Extract the [X, Y] coordinate from the center of the cell holding the provided text.  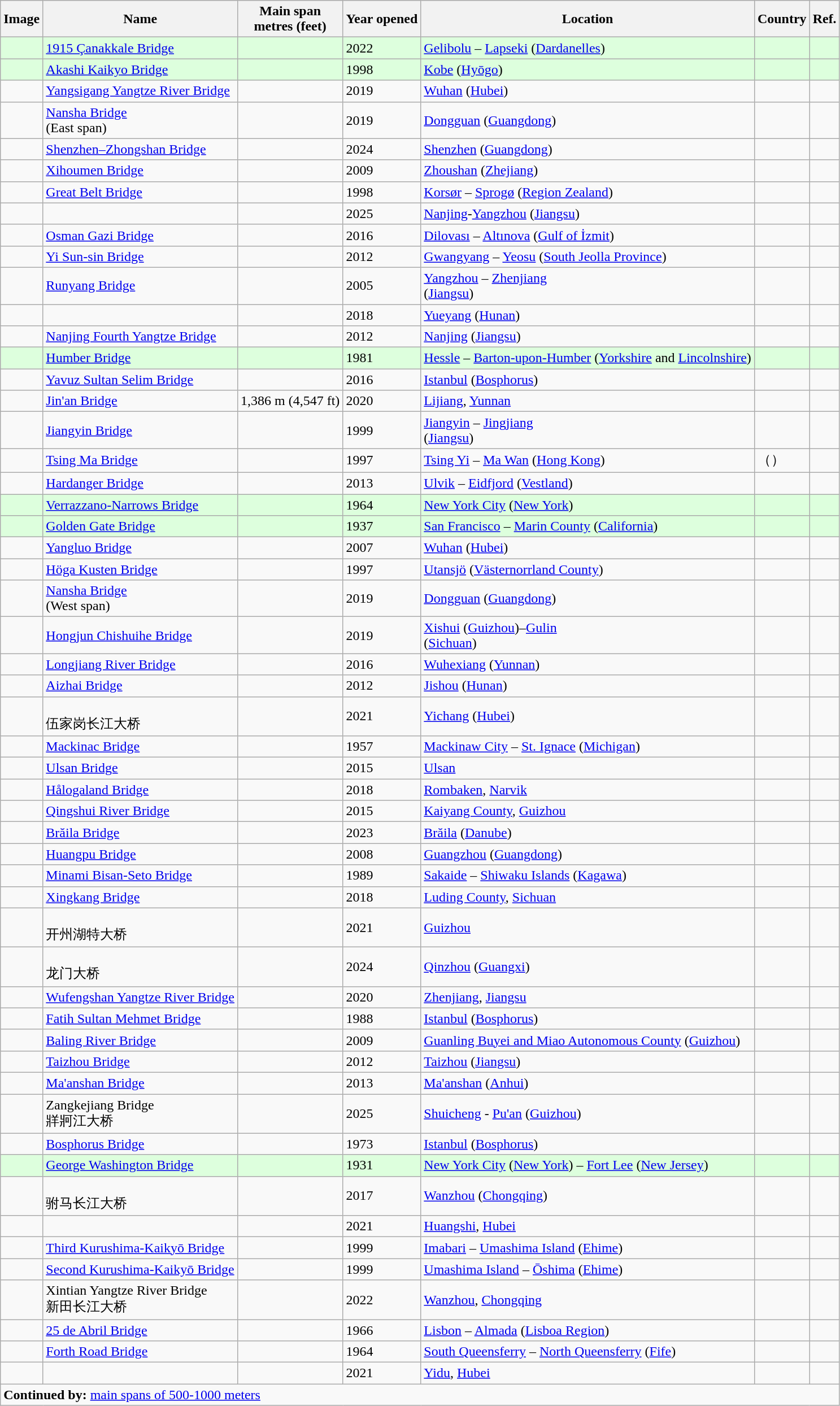
Shuicheng - Pu'an (Guizhou) [587, 1113]
Ulsan [587, 768]
New York City (New York) [587, 504]
Main spanmetres (feet) [290, 19]
1915 Çanakkale Bridge [140, 48]
Ma'anshan Bridge [140, 1083]
Ma'anshan (Anhui) [587, 1083]
Jishou (Hunan) [587, 686]
2005 [382, 286]
Imabari – Umashima Island (Ehime) [587, 1248]
1988 [382, 1018]
Guizhou [587, 928]
Hardanger Bridge [140, 483]
1,386 m (4,547 ft) [290, 401]
Yangluo Bridge [140, 548]
Third Kurushima-Kaikyō Bridge [140, 1248]
Yangzhou – Zhenjiang(Jiangsu) [587, 286]
Guanling Buyei and Miao Autonomous County (Guizhou) [587, 1040]
Shenzhen–Zhongshan Bridge [140, 149]
2007 [382, 548]
Fatih Sultan Mehmet Bridge [140, 1018]
Lijiang, Yunnan [587, 401]
Ulsan Bridge [140, 768]
Image [21, 19]
Continued by: main spans of 500-1000 meters [420, 1395]
Yavuz Sultan Selim Bridge [140, 380]
Nansha Bridge(East span) [140, 120]
Qinzhou (Guangxi) [587, 967]
Bosphorus Bridge [140, 1144]
Nanjing (Jiangsu) [587, 337]
Hongjun Chishuihe Bridge [140, 635]
25 de Abril Bridge [140, 1330]
Longjiang River Bridge [140, 664]
Baling River Bridge [140, 1040]
Ref. [825, 19]
1989 [382, 876]
Guangzhou (Guangdong) [587, 854]
Umashima Island – Ōshima (Ehime) [587, 1269]
Xihoumen Bridge [140, 171]
Qingshui River Bridge [140, 811]
Korsør – Sprogø (Region Zealand) [587, 192]
Zhoushan (Zhejiang) [587, 171]
1931 [382, 1165]
Hålogaland Bridge [140, 790]
（） [782, 461]
Huangshi, Hubei [587, 1226]
George Washington Bridge [140, 1165]
Dilovası – Altınova (Gulf of İzmit) [587, 235]
South Queensferry – North Queensferry (Fife) [587, 1352]
Yangsigang Yangtze River Bridge [140, 91]
Yichang (Hubei) [587, 716]
Minami Bisan-Seto Bridge [140, 876]
Kaiyang County, Guizhou [587, 811]
Utansjö (Västernorrland County) [587, 569]
Tsing Ma Bridge [140, 461]
Xintian Yangtze River Bridge新田长江大桥 [140, 1300]
Hessle – Barton-upon-Humber (Yorkshire and Lincolnshire) [587, 358]
2023 [382, 833]
Nanjing Fourth Yangtze Bridge [140, 337]
Shenzhen (Guangdong) [587, 149]
龙门大桥 [140, 967]
Osman Gazi Bridge [140, 235]
Mackinac Bridge [140, 747]
Jin'an Bridge [140, 401]
Tsing Yi – Ma Wan (Hong Kong) [587, 461]
Great Belt Bridge [140, 192]
1981 [382, 358]
开州湖特大桥 [140, 928]
Yueyang (Hunan) [587, 315]
Höga Kusten Bridge [140, 569]
Gwangyang – Yeosu (South Jeolla Province) [587, 256]
Verrazzano-Narrows Bridge [140, 504]
Runyang Bridge [140, 286]
Country [782, 19]
Jiangyin Bridge [140, 430]
1966 [382, 1330]
Lisbon – Almada (Lisboa Region) [587, 1330]
2017 [382, 1196]
Luding County, Sichuan [587, 897]
Year opened [382, 19]
Brăila Bridge [140, 833]
Xishui (Guizhou)–Gulin(Sichuan) [587, 635]
Akashi Kaikyo Bridge [140, 69]
Golden Gate Bridge [140, 526]
Wuhexiang (Yunnan) [587, 664]
Xingkang Bridge [140, 897]
Name [140, 19]
Yi Sun-sin Bridge [140, 256]
Zangkejiang Bridge牂牁江大桥 [140, 1113]
Kobe (Hyōgo) [587, 69]
伍家岗长江大桥 [140, 716]
Rombaken, Narvik [587, 790]
Humber Bridge [140, 358]
Jiangyin – Jingjiang(Jiangsu) [587, 430]
Taizhou (Jiangsu) [587, 1061]
1937 [382, 526]
Huangpu Bridge [140, 854]
Nanjing-Yangzhou (Jiangsu) [587, 214]
驸马长江大桥 [140, 1196]
Zhenjiang, Jiangsu [587, 997]
1973 [382, 1144]
Wanzhou, Chongqing [587, 1300]
2008 [382, 854]
Aizhai Bridge [140, 686]
Brăila (Danube) [587, 833]
Wufengshan Yangtze River Bridge [140, 997]
Ulvik – Eidfjord (Vestland) [587, 483]
Location [587, 19]
San Francisco – Marin County (California) [587, 526]
Gelibolu – Lapseki (Dardanelles) [587, 48]
New York City (New York) – Fort Lee (New Jersey) [587, 1165]
Nansha Bridge(West span) [140, 599]
Sakaide – Shiwaku Islands (Kagawa) [587, 876]
Forth Road Bridge [140, 1352]
Wanzhou (Chongqing) [587, 1196]
1957 [382, 747]
Second Kurushima-Kaikyō Bridge [140, 1269]
Mackinaw City – St. Ignace (Michigan) [587, 747]
Taizhou Bridge [140, 1061]
Yidu, Hubei [587, 1373]
